Search for the cell housing the specified text and yield its (x, y) center coordinate. 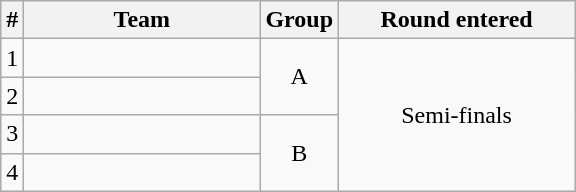
A (300, 77)
3 (12, 134)
2 (12, 96)
Round entered (457, 20)
Semi-finals (457, 115)
4 (12, 172)
B (300, 153)
Group (300, 20)
1 (12, 58)
Team (142, 20)
# (12, 20)
